Search for the cell housing the specified text and yield its [X, Y] center coordinate. 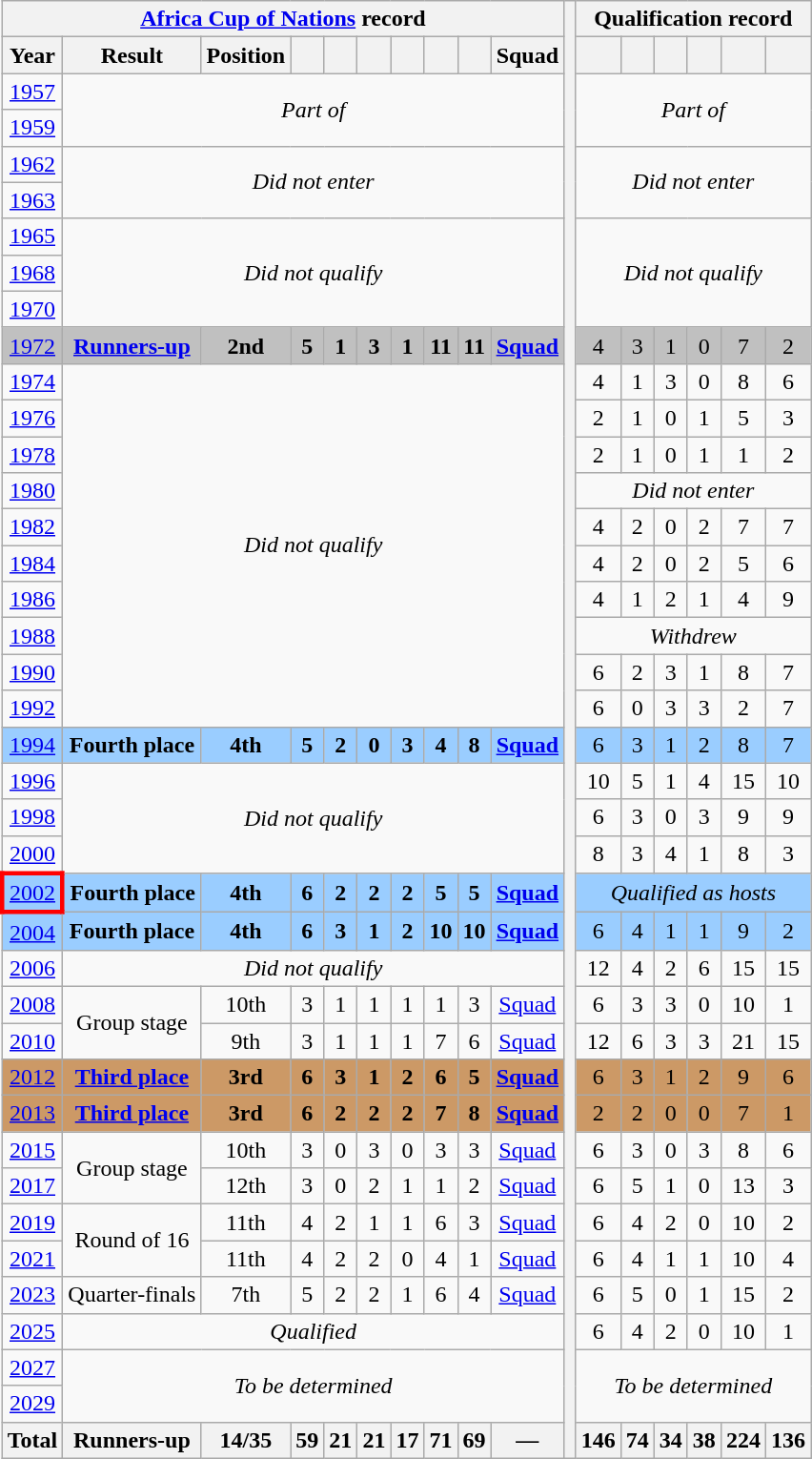
Quarter-finals [132, 1295]
136 [787, 1440]
2023 [32, 1295]
2017 [32, 1186]
2002 [32, 893]
Qualification record [693, 19]
2006 [32, 968]
1982 [32, 527]
1992 [32, 709]
74 [637, 1440]
1984 [32, 564]
1990 [32, 672]
Total [32, 1440]
1996 [32, 781]
Year [32, 55]
2000 [32, 854]
Qualified [314, 1331]
1974 [32, 381]
69 [475, 1440]
2008 [32, 1004]
2027 [32, 1367]
1988 [32, 636]
1976 [32, 418]
2021 [32, 1259]
2025 [32, 1331]
Africa Cup of Nations record [282, 19]
Qualified as hosts [693, 893]
1998 [32, 817]
Withdrew [693, 636]
2015 [32, 1150]
2019 [32, 1223]
Result [132, 55]
224 [743, 1440]
Round of 16 [132, 1241]
9th [246, 1040]
1972 [32, 345]
1963 [32, 200]
17 [408, 1440]
2013 [32, 1114]
1959 [32, 128]
146 [599, 1440]
1965 [32, 236]
12th [246, 1186]
1978 [32, 455]
2nd [246, 345]
Position [246, 55]
1962 [32, 164]
38 [703, 1440]
59 [307, 1440]
— [527, 1440]
14/35 [246, 1440]
1994 [32, 745]
1970 [32, 309]
7th [246, 1295]
1968 [32, 273]
2010 [32, 1040]
71 [440, 1440]
13 [743, 1186]
1980 [32, 491]
2004 [32, 932]
34 [671, 1440]
2012 [32, 1078]
1986 [32, 600]
1957 [32, 92]
2029 [32, 1404]
